Pinpoint the cell where the given text exists, returning its (X, Y) midpoint coordinate. 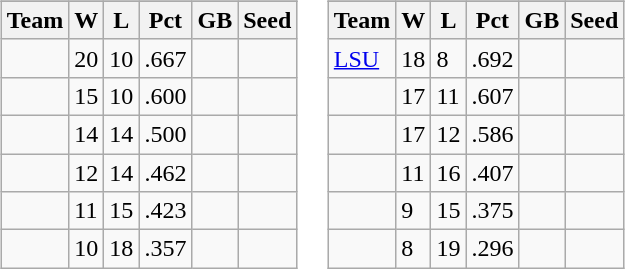
.607 (492, 96)
.407 (492, 173)
.375 (492, 211)
LSU (362, 58)
9 (414, 211)
.357 (166, 249)
16 (448, 173)
.600 (166, 96)
.423 (166, 211)
.500 (166, 134)
.586 (492, 134)
.296 (492, 249)
19 (448, 249)
20 (86, 58)
.462 (166, 173)
.692 (492, 58)
.667 (166, 58)
